Return the (x, y) coordinate for the center point of the cell that contains the specified text.  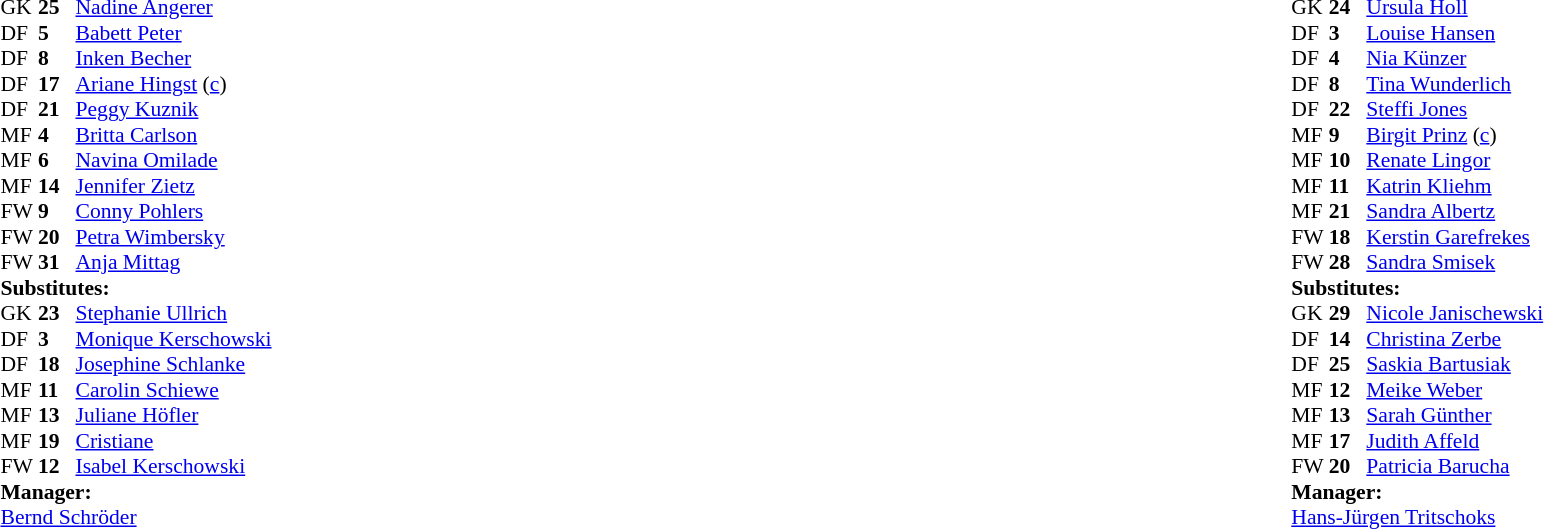
Peggy Kuznik (174, 109)
Christina Zerbe (1454, 339)
Sandra Smisek (1454, 263)
Conny Pohlers (174, 211)
10 (1348, 161)
Britta Carlson (174, 135)
Monique Kerschowski (174, 339)
Babett Peter (174, 33)
Louise Hansen (1454, 33)
25 (1348, 365)
Sarah Günther (1454, 415)
Cristiane (174, 441)
Inken Becher (174, 59)
Nicole Janischewski (1454, 313)
Patricia Barucha (1454, 467)
Navina Omilade (174, 161)
Josephine Schlanke (174, 365)
Petra Wimbersky (174, 237)
Saskia Bartusiak (1454, 365)
22 (1348, 109)
Katrin Kliehm (1454, 186)
28 (1348, 263)
Isabel Kerschowski (174, 467)
Tina Wunderlich (1454, 84)
Renate Lingor (1454, 161)
31 (57, 263)
Judith Affeld (1454, 441)
Kerstin Garefrekes (1454, 237)
Ariane Hingst (c) (174, 84)
Anja Mittag (174, 263)
19 (57, 441)
23 (57, 313)
5 (57, 33)
Stephanie Ullrich (174, 313)
Birgit Prinz (c) (1454, 135)
Meike Weber (1454, 390)
29 (1348, 313)
6 (57, 161)
Steffi Jones (1454, 109)
Carolin Schiewe (174, 390)
Sandra Albertz (1454, 211)
Juliane Höfler (174, 415)
Nia Künzer (1454, 59)
Jennifer Zietz (174, 186)
